Identify which cell holds the provided text, then report its (x, y) central coordinate. 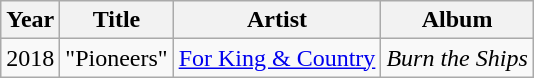
Burn the Ships (457, 58)
2018 (30, 58)
Year (30, 20)
Artist (277, 20)
"Pioneers" (116, 58)
Title (116, 20)
For King & Country (277, 58)
Album (457, 20)
